Capture the cell that displays the provided text and extract its [x, y] central coordinate. 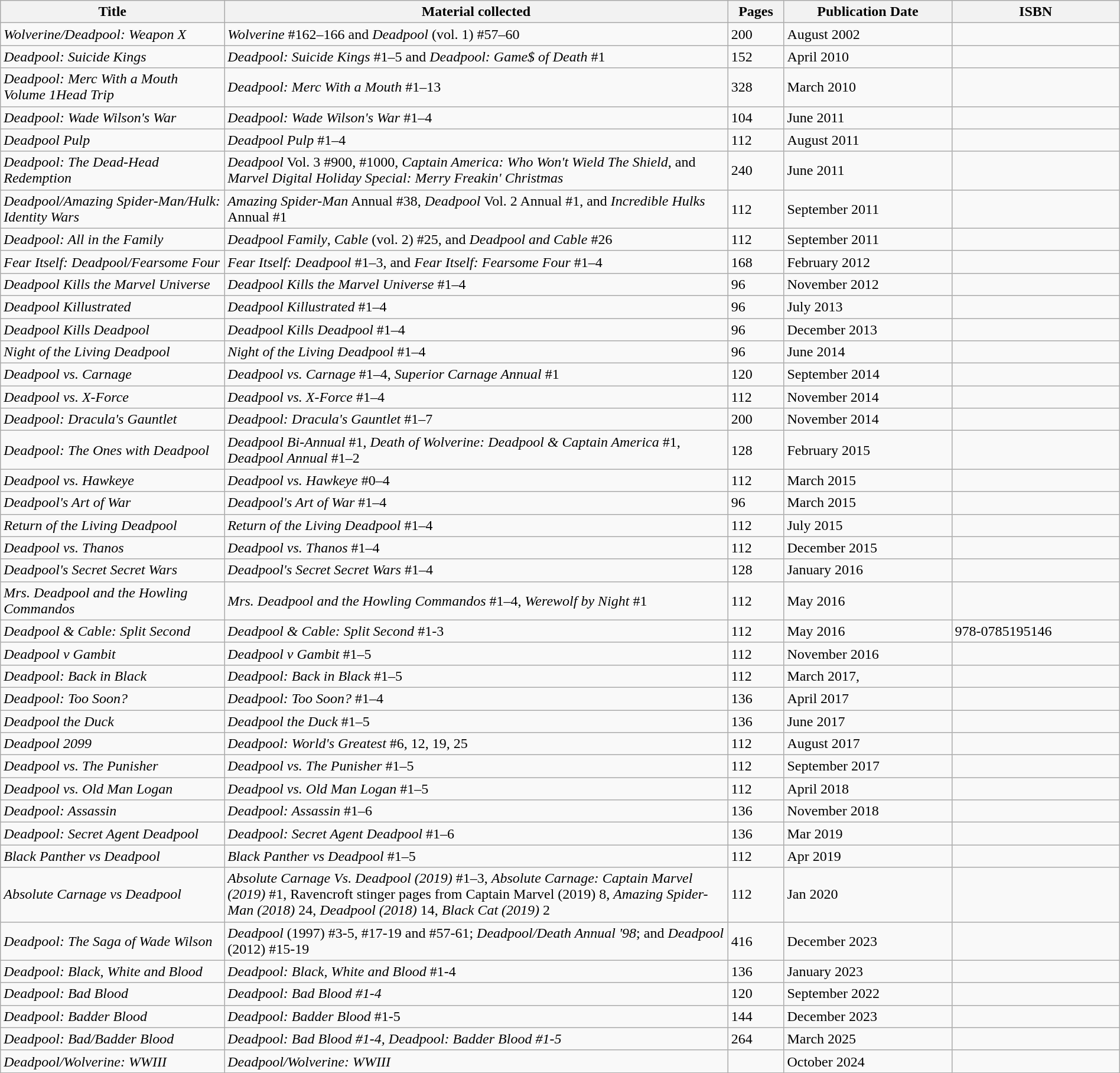
978-0785195146 [1036, 631]
Fear Itself: Deadpool #1–3, and Fear Itself: Fearsome Four #1–4 [476, 262]
Mrs. Deadpool and the Howling Commandos #1–4, Werewolf by Night #1 [476, 600]
Wolverine/Deadpool: Weapon X [112, 34]
Deadpool the Duck [112, 721]
November 2016 [868, 653]
Return of the Living Deadpool #1–4 [476, 525]
Deadpool (1997) #3-5, #17-19 and #57-61; Deadpool/Death Annual '98; and Deadpool (2012) #15-19 [476, 941]
April 2010 [868, 57]
Wolverine #162–166 and Deadpool (vol. 1) #57–60 [476, 34]
Deadpool's Secret Secret Wars #1–4 [476, 570]
Night of the Living Deadpool #1–4 [476, 352]
Publication Date [868, 12]
Deadpool Kills Deadpool [112, 329]
Title [112, 12]
152 [756, 57]
Deadpool's Secret Secret Wars [112, 570]
Deadpool: Too Soon? #1–4 [476, 698]
Deadpool: Badder Blood #1-5 [476, 1016]
November 2012 [868, 284]
Night of the Living Deadpool [112, 352]
Deadpool Family, Cable (vol. 2) #25, and Deadpool and Cable #26 [476, 239]
Deadpool Kills the Marvel Universe #1–4 [476, 284]
Deadpool: Bad/Badder Blood [112, 1039]
Deadpool vs. Thanos #1–4 [476, 548]
Deadpool: Back in Black [112, 676]
Black Panther vs Deadpool #1–5 [476, 856]
240 [756, 170]
Deadpool 2099 [112, 744]
December 2015 [868, 548]
168 [756, 262]
Deadpool: Merc With a Mouth #1–13 [476, 87]
Fear Itself: Deadpool/Fearsome Four [112, 262]
Deadpool: Back in Black #1–5 [476, 676]
Deadpool vs. Carnage [112, 375]
September 2022 [868, 994]
April 2017 [868, 698]
Deadpool: Merc With a Mouth Volume 1Head Trip [112, 87]
Deadpool v Gambit [112, 653]
Deadpool: Secret Agent Deadpool #1–6 [476, 834]
Deadpool: Bad Blood #1-4 [476, 994]
Material collected [476, 12]
Apr 2019 [868, 856]
Deadpool: Secret Agent Deadpool [112, 834]
August 2017 [868, 744]
144 [756, 1016]
Mar 2019 [868, 834]
August 2002 [868, 34]
Deadpool the Duck #1–5 [476, 721]
104 [756, 118]
August 2011 [868, 140]
Deadpool/Amazing Spider-Man/Hulk: Identity Wars [112, 209]
Deadpool vs. X-Force #1–4 [476, 397]
Deadpool: The Ones with Deadpool [112, 450]
Deadpool v Gambit #1–5 [476, 653]
Deadpool: Wade Wilson's War #1–4 [476, 118]
Deadpool vs. Old Man Logan [112, 789]
Mrs. Deadpool and the Howling Commandos [112, 600]
October 2024 [868, 1061]
Deadpool: The Dead-Head Redemption [112, 170]
June 2017 [868, 721]
September 2017 [868, 766]
March 2017, [868, 676]
March 2010 [868, 87]
Jan 2020 [868, 895]
Deadpool: Suicide Kings [112, 57]
Deadpool: Dracula's Gauntlet [112, 420]
328 [756, 87]
January 2016 [868, 570]
July 2015 [868, 525]
Deadpool Pulp [112, 140]
July 2013 [868, 307]
Deadpool: The Saga of Wade Wilson [112, 941]
Deadpool: Wade Wilson's War [112, 118]
February 2015 [868, 450]
April 2018 [868, 789]
Black Panther vs Deadpool [112, 856]
Deadpool vs. Old Man Logan #1–5 [476, 789]
December 2013 [868, 329]
Deadpool's Art of War #1–4 [476, 503]
Deadpool Kills Deadpool #1–4 [476, 329]
Deadpool vs. Hawkeye [112, 480]
Deadpool vs. The Punisher [112, 766]
264 [756, 1039]
Absolute Carnage vs Deadpool [112, 895]
Deadpool's Art of War [112, 503]
September 2014 [868, 375]
416 [756, 941]
Deadpool vs. Thanos [112, 548]
Deadpool vs. The Punisher #1–5 [476, 766]
November 2018 [868, 811]
February 2012 [868, 262]
Deadpool: Dracula's Gauntlet #1–7 [476, 420]
Deadpool Bi-Annual #1, Death of Wolverine: Deadpool & Captain America #1, Deadpool Annual #1–2 [476, 450]
Pages [756, 12]
Return of the Living Deadpool [112, 525]
Deadpool vs. X-Force [112, 397]
Deadpool vs. Carnage #1–4, Superior Carnage Annual #1 [476, 375]
Deadpool & Cable: Split Second [112, 631]
Deadpool: All in the Family [112, 239]
Deadpool: Black, White and Blood #1-4 [476, 971]
Deadpool Kills the Marvel Universe [112, 284]
March 2025 [868, 1039]
Amazing Spider-Man Annual #38, Deadpool Vol. 2 Annual #1, and Incredible Hulks Annual #1 [476, 209]
ISBN [1036, 12]
Deadpool Killustrated #1–4 [476, 307]
Deadpool Killustrated [112, 307]
Deadpool: World's Greatest #6, 12, 19, 25 [476, 744]
Deadpool: Too Soon? [112, 698]
Deadpool vs. Hawkeye #0–4 [476, 480]
Deadpool: Black, White and Blood [112, 971]
Deadpool: Bad Blood [112, 994]
January 2023 [868, 971]
June 2014 [868, 352]
Deadpool Pulp #1–4 [476, 140]
Deadpool: Bad Blood #1-4, Deadpool: Badder Blood #1-5 [476, 1039]
Deadpool: Assassin #1–6 [476, 811]
Deadpool: Badder Blood [112, 1016]
Deadpool & Cable: Split Second #1-3 [476, 631]
Deadpool Vol. 3 #900, #1000, Captain America: Who Won't Wield The Shield, and Marvel Digital Holiday Special: Merry Freakin' Christmas [476, 170]
Deadpool: Assassin [112, 811]
Deadpool: Suicide Kings #1–5 and Deadpool: Game$ of Death #1 [476, 57]
